Capture the cell that displays the provided text and extract its [x, y] central coordinate. 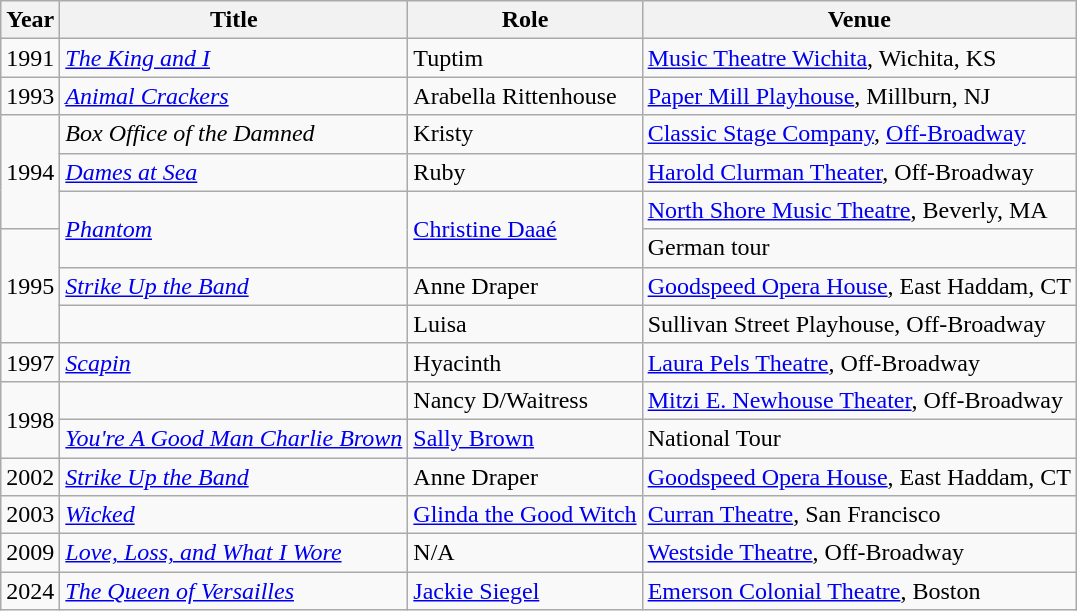
Curran Theatre, San Francisco [859, 515]
Arabella Rittenhouse [525, 96]
Love, Loss, and What I Wore [234, 553]
Laura Pels Theatre, Off-Broadway [859, 362]
2024 [30, 591]
Westside Theatre, Off-Broadway [859, 553]
Tuptim [525, 58]
Dames at Sea [234, 172]
Glinda the Good Witch [525, 515]
Paper Mill Playhouse, Millburn, NJ [859, 96]
Sullivan Street Playhouse, Off-Broadway [859, 324]
Kristy [525, 134]
Sally Brown [525, 438]
North Shore Music Theatre, Beverly, MA [859, 210]
Jackie Siegel [525, 591]
1994 [30, 172]
Scapin [234, 362]
1998 [30, 419]
Hyacinth [525, 362]
1995 [30, 286]
The King and I [234, 58]
1991 [30, 58]
1997 [30, 362]
German tour [859, 248]
2003 [30, 515]
Harold Clurman Theater, Off-Broadway [859, 172]
Animal Crackers [234, 96]
Ruby [525, 172]
2009 [30, 553]
Classic Stage Company, Off-Broadway [859, 134]
Emerson Colonial Theatre, Boston [859, 591]
Mitzi E. Newhouse Theater, Off-Broadway [859, 400]
Wicked [234, 515]
Title [234, 20]
Year [30, 20]
National Tour [859, 438]
Role [525, 20]
2002 [30, 477]
Venue [859, 20]
N/A [525, 553]
Music Theatre Wichita, Wichita, KS [859, 58]
1993 [30, 96]
Box Office of the Damned [234, 134]
Luisa [525, 324]
The Queen of Versailles [234, 591]
Nancy D/Waitress [525, 400]
Phantom [234, 229]
You're A Good Man Charlie Brown [234, 438]
Christine Daaé [525, 229]
